Search for the cell housing the specified text and yield its (X, Y) center coordinate. 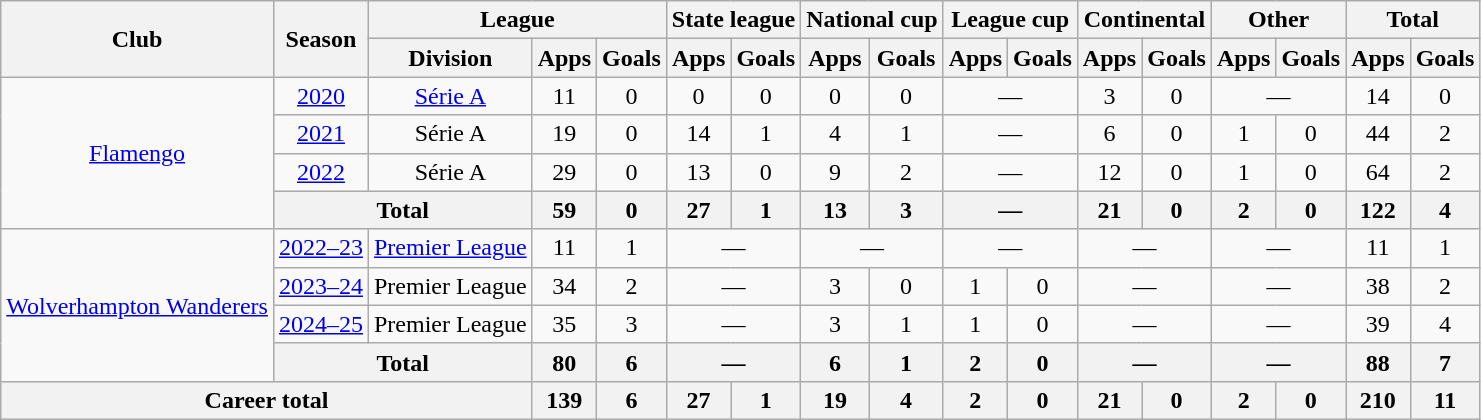
2023–24 (320, 286)
2021 (320, 134)
39 (1378, 324)
National cup (872, 20)
9 (835, 172)
2022–23 (320, 248)
80 (564, 362)
State league (733, 20)
38 (1378, 286)
122 (1378, 210)
Continental (1144, 20)
Flamengo (138, 153)
210 (1378, 400)
League cup (1010, 20)
Career total (266, 400)
Season (320, 39)
League (517, 20)
2020 (320, 96)
35 (564, 324)
Wolverhampton Wanderers (138, 305)
64 (1378, 172)
88 (1378, 362)
2022 (320, 172)
Club (138, 39)
Other (1278, 20)
Division (450, 58)
12 (1109, 172)
59 (564, 210)
44 (1378, 134)
29 (564, 172)
139 (564, 400)
2024–25 (320, 324)
7 (1445, 362)
34 (564, 286)
